Extract the [X, Y] coordinate from the center of the cell holding the provided text.  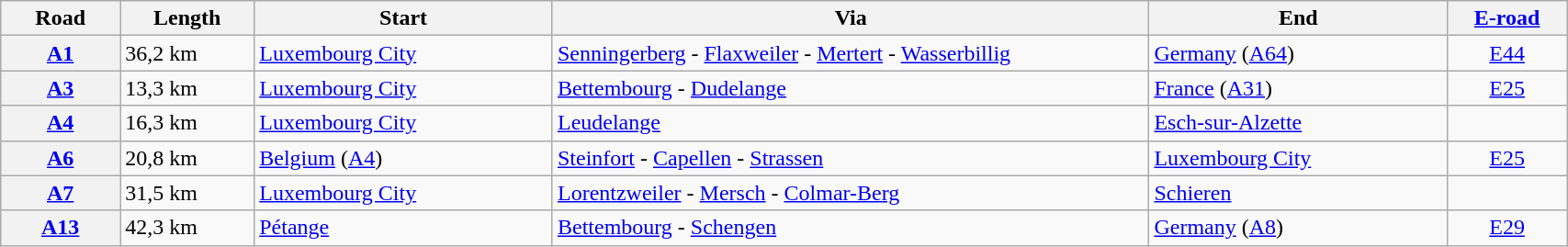
Esch-sur-Alzette [1299, 123]
Start [404, 18]
Germany (A64) [1299, 53]
13,3 km [187, 88]
A13 [61, 228]
Road [61, 18]
36,2 km [187, 53]
Via [851, 18]
42,3 km [187, 228]
Pétange [404, 228]
Leudelange [851, 123]
A4 [61, 123]
France (A31) [1299, 88]
20,8 km [187, 158]
Senningerberg - Flaxweiler - Mertert - Wasserbillig [851, 53]
A6 [61, 158]
Germany (A8) [1299, 228]
16,3 km [187, 123]
Belgium (A4) [404, 158]
Lorentzweiler - Mersch - Colmar-Berg [851, 193]
31,5 km [187, 193]
End [1299, 18]
E-road [1507, 18]
Schieren [1299, 193]
E44 [1507, 53]
Bettembourg - Schengen [851, 228]
Bettembourg - Dudelange [851, 88]
E29 [1507, 228]
Length [187, 18]
A1 [61, 53]
A3 [61, 88]
Steinfort - Capellen - Strassen [851, 158]
A7 [61, 193]
